Return the (x, y) coordinate for the center point of the cell that contains the specified text.  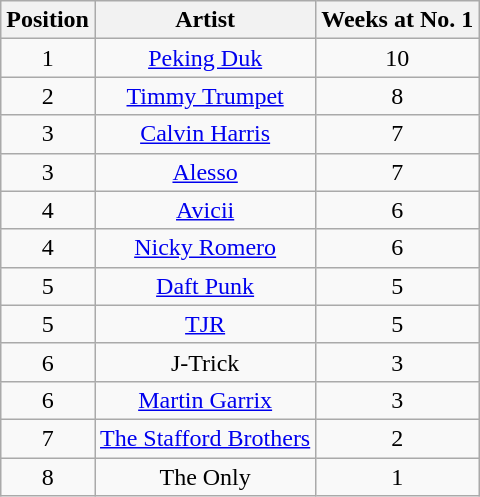
Weeks at No. 1 (398, 20)
The Only (204, 477)
Avicii (204, 210)
J-Trick (204, 362)
Alesso (204, 172)
Artist (204, 20)
Position (48, 20)
The Stafford Brothers (204, 438)
Nicky Romero (204, 248)
10 (398, 58)
Martin Garrix (204, 400)
Timmy Trumpet (204, 96)
Peking Duk (204, 58)
Calvin Harris (204, 134)
TJR (204, 324)
Daft Punk (204, 286)
